Determine the [X, Y] coordinate at the center of the cell enclosing the given text.  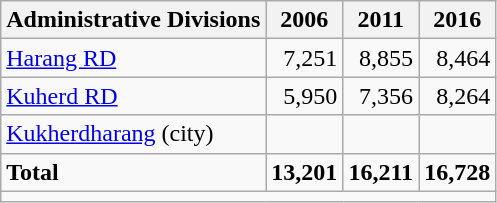
2011 [381, 20]
Harang RD [134, 58]
Kuherd RD [134, 96]
7,251 [304, 58]
8,464 [458, 58]
Total [134, 172]
8,264 [458, 96]
16,211 [381, 172]
Administrative Divisions [134, 20]
2016 [458, 20]
2006 [304, 20]
7,356 [381, 96]
13,201 [304, 172]
5,950 [304, 96]
8,855 [381, 58]
16,728 [458, 172]
Kukherdharang (city) [134, 134]
